Find where the given text appears and provide that cell's center as (x, y) coordinate. 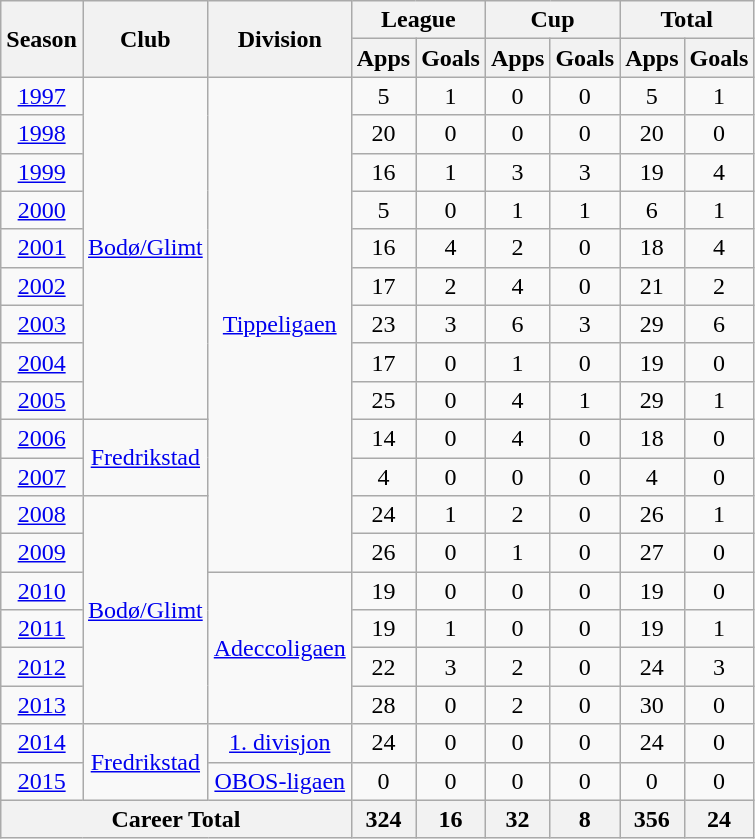
2014 (42, 743)
1997 (42, 96)
2015 (42, 781)
324 (383, 819)
Season (42, 39)
OBOS-ligaen (280, 781)
27 (652, 553)
2013 (42, 705)
21 (652, 286)
25 (383, 400)
1999 (42, 172)
2004 (42, 362)
8 (585, 819)
2009 (42, 553)
Division (280, 39)
14 (383, 438)
1998 (42, 134)
Cup (552, 20)
30 (652, 705)
2011 (42, 629)
Career Total (176, 819)
28 (383, 705)
Tippeligaen (280, 324)
2002 (42, 286)
356 (652, 819)
1. divisjon (280, 743)
2007 (42, 477)
League (418, 20)
2003 (42, 324)
2012 (42, 667)
2010 (42, 591)
32 (517, 819)
2008 (42, 515)
23 (383, 324)
Total (687, 20)
Adeccoligaen (280, 648)
2005 (42, 400)
2001 (42, 248)
22 (383, 667)
Club (145, 39)
2006 (42, 438)
2000 (42, 210)
